Identify which cell holds the provided text, then report its (x, y) central coordinate. 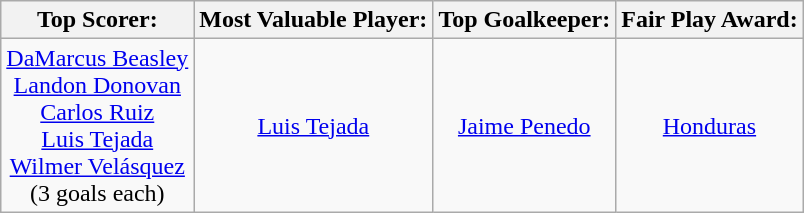
Luis Tejada (314, 126)
DaMarcus Beasley Landon Donovan Carlos Ruiz Luis Tejada Wilmer Velásquez(3 goals each) (98, 126)
Top Goalkeeper: (524, 20)
Top Scorer: (98, 20)
Jaime Penedo (524, 126)
Fair Play Award: (710, 20)
Honduras (710, 126)
Most Valuable Player: (314, 20)
